From the cell containing the given text, extract its center point as [x, y] coordinate. 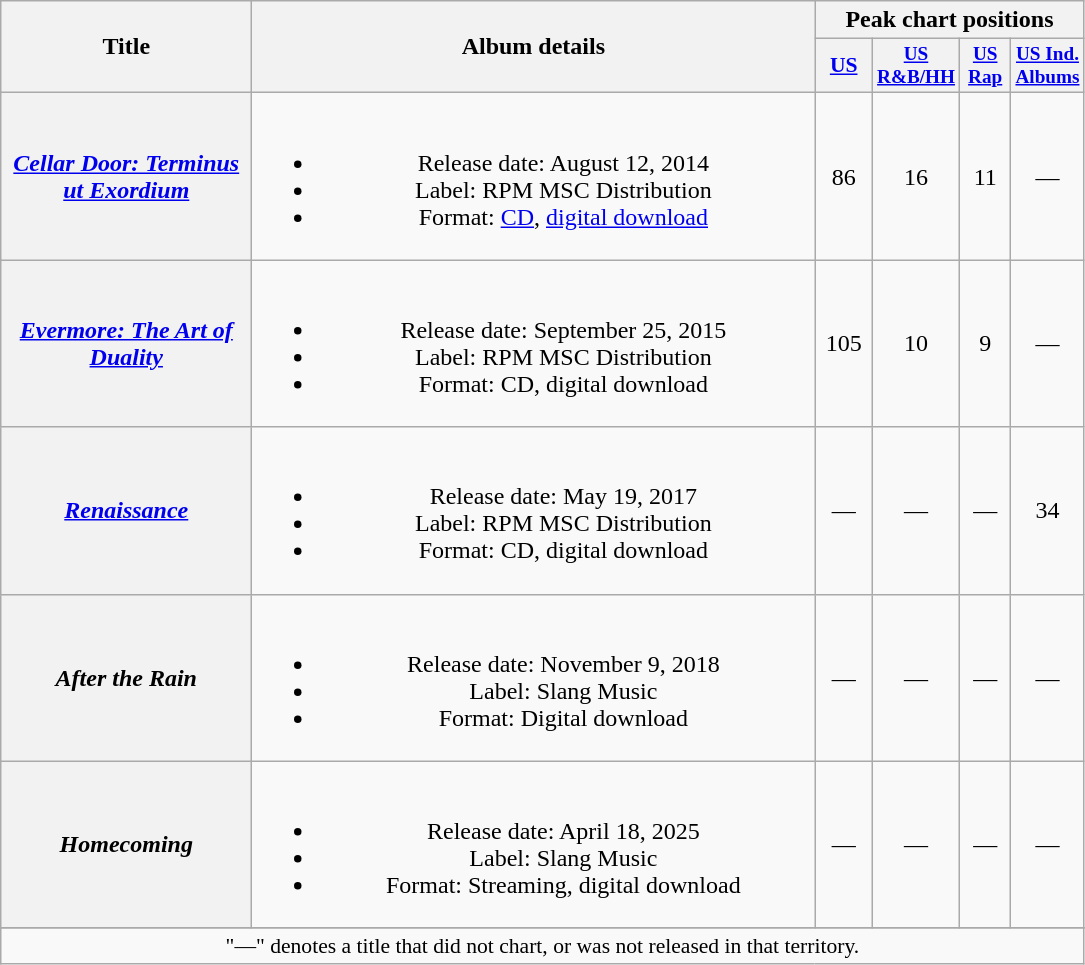
Release date: August 12, 2014Label: RPM MSC DistributionFormat: CD, digital download [534, 176]
34 [1048, 510]
Renaissance [126, 510]
After the Rain [126, 678]
"—" denotes a title that did not chart, or was not released in that territory. [542, 946]
US Rap [986, 66]
9 [986, 344]
10 [916, 344]
Release date: April 18, 2025Label: Slang MusicFormat: Streaming, digital download [534, 844]
86 [844, 176]
Album details [534, 47]
Homecoming [126, 844]
Release date: September 25, 2015Label: RPM MSC DistributionFormat: CD, digital download [534, 344]
US [844, 66]
11 [986, 176]
Cellar Door: Terminus ut Exordium [126, 176]
US Ind. Albums [1048, 66]
Evermore: The Art of Duality [126, 344]
US R&B/HH [916, 66]
Peak chart positions [950, 20]
Release date: November 9, 2018Label: Slang MusicFormat: Digital download [534, 678]
Title [126, 47]
Release date: May 19, 2017Label: RPM MSC DistributionFormat: CD, digital download [534, 510]
105 [844, 344]
16 [916, 176]
